Identify which cell holds the provided text, then report its (X, Y) central coordinate. 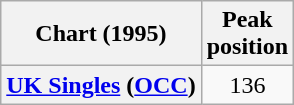
UK Singles (OCC) (101, 85)
Peakposition (247, 34)
Chart (1995) (101, 34)
136 (247, 85)
